Return the [x, y] coordinate for the center point of the cell that contains the specified text.  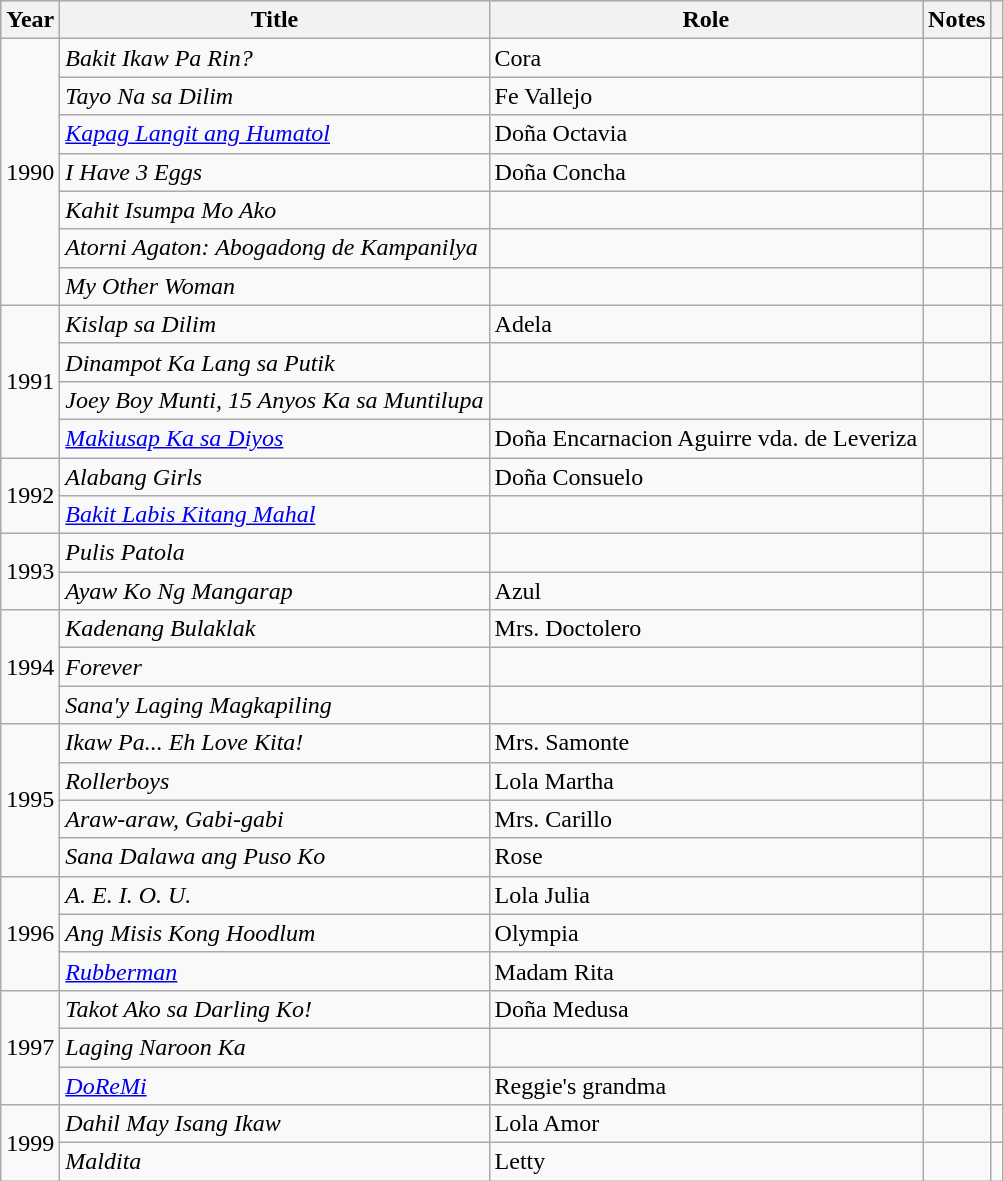
1991 [30, 381]
Makiusap Ka sa Diyos [274, 438]
Mrs. Samonte [706, 743]
Lola Julia [706, 895]
Pulis Patola [274, 553]
Doña Concha [706, 172]
Reggie's grandma [706, 1085]
Adela [706, 324]
Role [706, 20]
Doña Medusa [706, 1009]
Joey Boy Munti, 15 Anyos Ka sa Muntilupa [274, 400]
1996 [30, 933]
Notes [957, 20]
A. E. I. O. U. [274, 895]
Dahil May Isang Ikaw [274, 1124]
Lola Martha [706, 781]
Madam Rita [706, 971]
Title [274, 20]
Kadenang Bulaklak [274, 629]
Kapag Langit ang Humatol [274, 134]
1997 [30, 1047]
Fe Vallejo [706, 96]
Tayo Na sa Dilim [274, 96]
Takot Ako sa Darling Ko! [274, 1009]
Year [30, 20]
1994 [30, 667]
My Other Woman [274, 286]
Ikaw Pa... Eh Love Kita! [274, 743]
Ayaw Ko Ng Mangarap [274, 591]
DoReMi [274, 1085]
Doña Encarnacion Aguirre vda. de Leveriza [706, 438]
Forever [274, 667]
Azul [706, 591]
Doña Octavia [706, 134]
Laging Naroon Ka [274, 1047]
Alabang Girls [274, 477]
1992 [30, 496]
Ang Misis Kong Hoodlum [274, 933]
Lola Amor [706, 1124]
Bakit Labis Kitang Mahal [274, 515]
Dinampot Ka Lang sa Putik [274, 362]
Rose [706, 857]
Mrs. Doctolero [706, 629]
Rollerboys [274, 781]
Atorni Agaton: Abogadong de Kampanilya [274, 248]
1995 [30, 800]
1990 [30, 172]
1999 [30, 1143]
Sana'y Laging Magkapiling [274, 705]
Doña Consuelo [706, 477]
Sana Dalawa ang Puso Ko [274, 857]
Rubberman [274, 971]
Araw-araw, Gabi-gabi [274, 819]
Mrs. Carillo [706, 819]
1993 [30, 572]
Kahit Isumpa Mo Ako [274, 210]
Letty [706, 1162]
I Have 3 Eggs [274, 172]
Bakit Ikaw Pa Rin? [274, 58]
Cora [706, 58]
Olympia [706, 933]
Maldita [274, 1162]
Kislap sa Dilim [274, 324]
